Pinpoint the cell where the given text exists, returning its (x, y) midpoint coordinate. 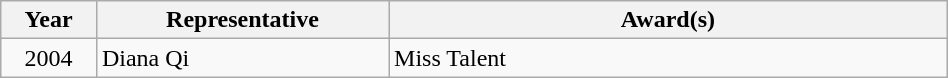
Award(s) (668, 20)
Miss Talent (668, 58)
Diana Qi (242, 58)
Representative (242, 20)
Year (49, 20)
2004 (49, 58)
